Search for the cell housing the specified text and yield its (x, y) center coordinate. 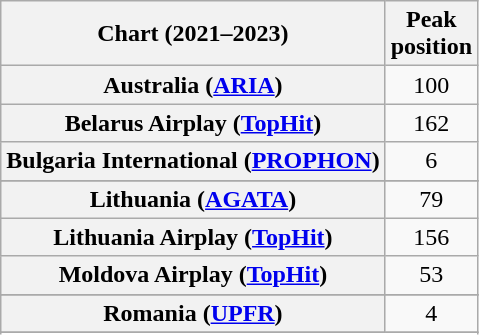
156 (431, 237)
Peakposition (431, 34)
4 (431, 313)
100 (431, 85)
Romania (UPFR) (193, 313)
53 (431, 275)
6 (431, 161)
Lithuania Airplay (TopHit) (193, 237)
Bulgaria International (PROPHON) (193, 161)
Chart (2021–2023) (193, 34)
79 (431, 199)
Moldova Airplay (TopHit) (193, 275)
Belarus Airplay (TopHit) (193, 123)
Australia (ARIA) (193, 85)
162 (431, 123)
Lithuania (AGATA) (193, 199)
